From the cell containing the given text, extract its center point as [X, Y] coordinate. 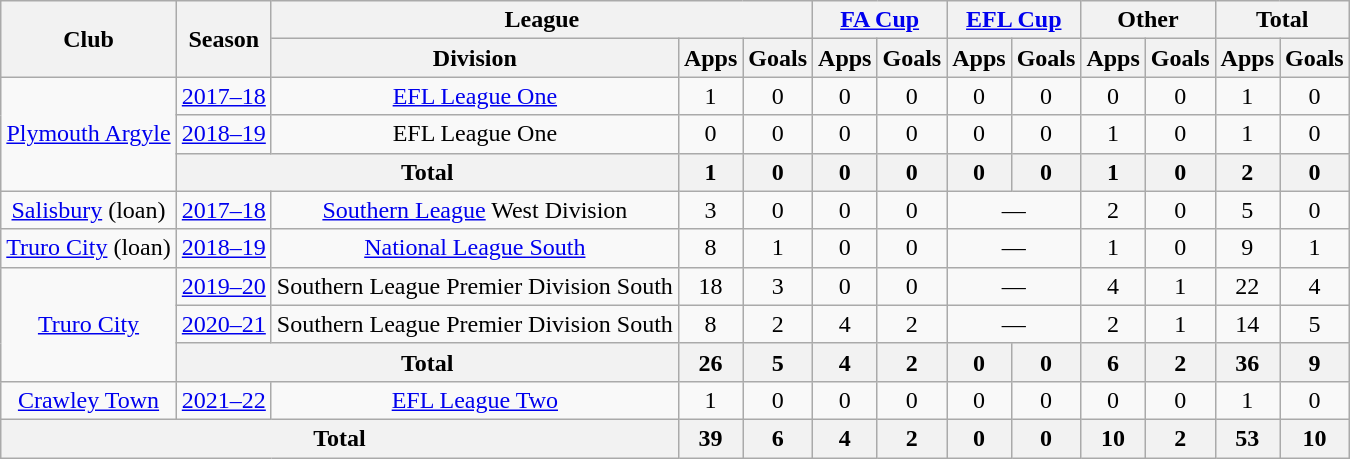
Season [224, 39]
EFL Cup [1014, 20]
36 [1247, 362]
53 [1247, 438]
2020–21 [224, 324]
2019–20 [224, 286]
Club [89, 39]
2021–22 [224, 400]
Salisbury (loan) [89, 210]
Southern League West Division [474, 210]
22 [1247, 286]
Truro City (loan) [89, 248]
14 [1247, 324]
Other [1148, 20]
Division [474, 58]
26 [710, 362]
Truro City [89, 324]
National League South [474, 248]
Plymouth Argyle [89, 134]
FA Cup [880, 20]
39 [710, 438]
EFL League Two [474, 400]
18 [710, 286]
League [542, 20]
Crawley Town [89, 400]
